Identify which cell holds the provided text, then report its (X, Y) central coordinate. 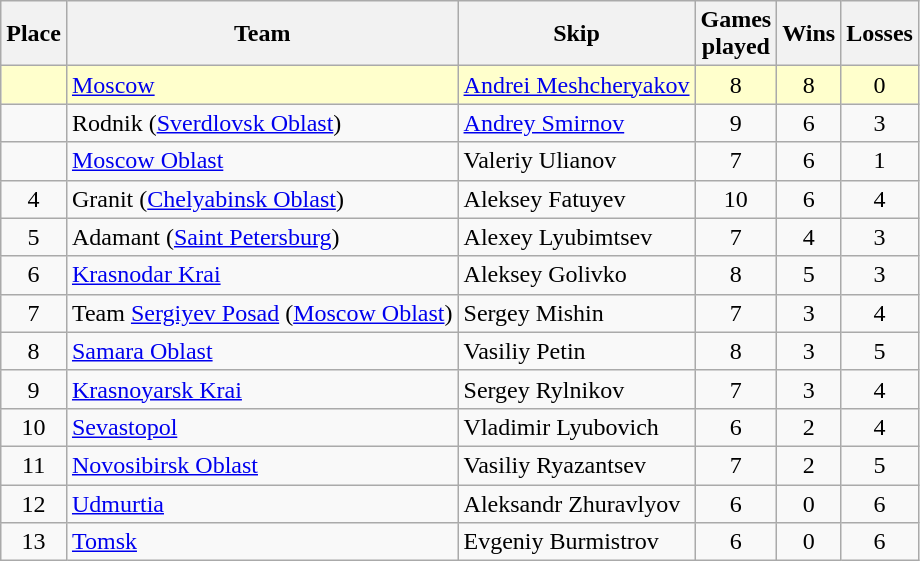
Udmurtia (262, 503)
12 (34, 503)
Team (262, 34)
Samara Oblast (262, 351)
13 (34, 542)
11 (34, 465)
Evgeniy Burmistrov (576, 542)
Losses (880, 34)
Sevastopol (262, 427)
Skip (576, 34)
Rodnik (Sverdlovsk Oblast) (262, 123)
Vasiliy Petin (576, 351)
Sergey Rylnikov (576, 389)
Vasiliy Ryazantsev (576, 465)
Aleksey Golivko (576, 275)
Granit (Chelyabinsk Oblast) (262, 199)
Krasnoyarsk Krai (262, 389)
Gamesplayed (736, 34)
Moscow (262, 85)
1 (880, 161)
Tomsk (262, 542)
Moscow Oblast (262, 161)
Andrei Meshcheryakov (576, 85)
Sergey Mishin (576, 313)
Place (34, 34)
Vladimir Lyubovich (576, 427)
Aleksandr Zhuravlyov (576, 503)
Novosibirsk Oblast (262, 465)
Alexey Lyubimtsev (576, 237)
Team Sergiyev Posad (Moscow Oblast) (262, 313)
Andrey Smirnov (576, 123)
Adamant (Saint Petersburg) (262, 237)
Aleksey Fatuyev (576, 199)
Krasnodar Krai (262, 275)
Valeriy Ulianov (576, 161)
Wins (809, 34)
